Determine the (X, Y) coordinate at the center of the cell enclosing the given text.  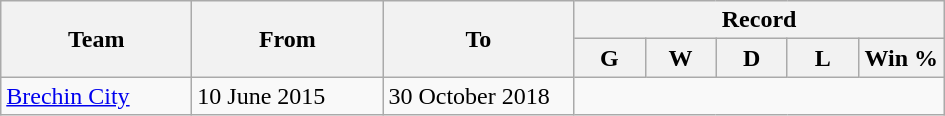
Brechin City (96, 96)
L (822, 58)
W (680, 58)
10 June 2015 (288, 96)
From (288, 39)
30 October 2018 (478, 96)
Team (96, 39)
Win % (901, 58)
Record (759, 20)
D (752, 58)
G (610, 58)
To (478, 39)
